Provide the [x, y] coordinate of the cell's center where the given text is located.  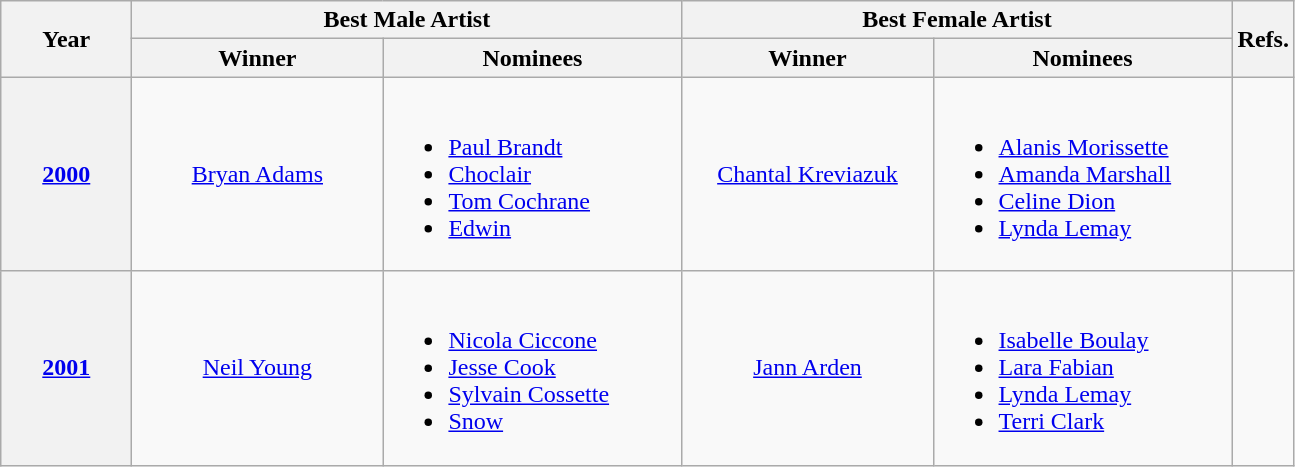
Best Male Artist [407, 20]
Best Female Artist [957, 20]
Bryan Adams [258, 174]
Isabelle BoulayLara FabianLynda LemayTerri Clark [1082, 368]
Refs. [1263, 39]
Year [66, 39]
Chantal Kreviazuk [808, 174]
2001 [66, 368]
Neil Young [258, 368]
2000 [66, 174]
Nicola CicconeJesse CookSylvain CossetteSnow [532, 368]
Jann Arden [808, 368]
Alanis MorissetteAmanda MarshallCeline DionLynda Lemay [1082, 174]
Paul BrandtChoclairTom CochraneEdwin [532, 174]
